For the text-containing cell, return its midpoint in [X, Y] coordinate format. 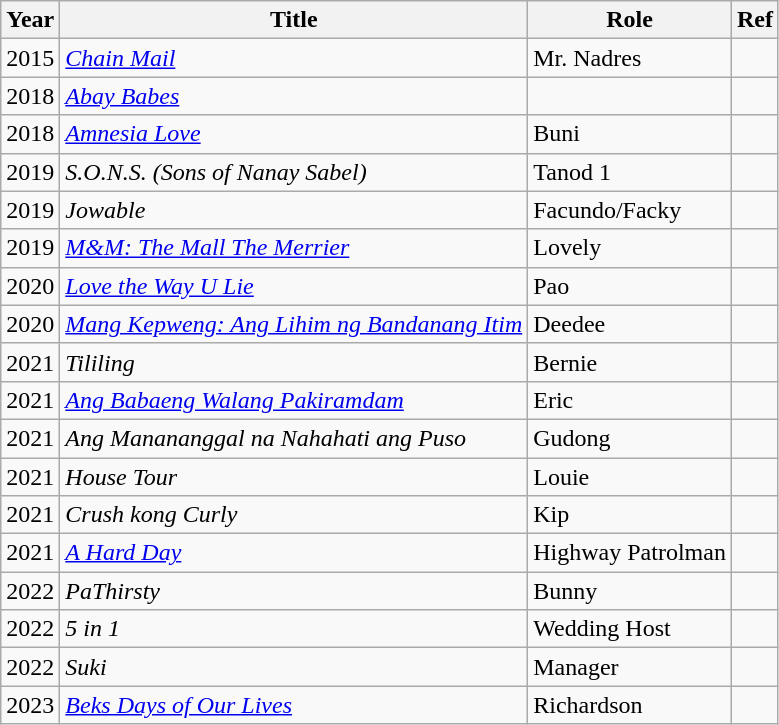
Buni [630, 134]
Ref [754, 20]
Facundo/Facky [630, 210]
Bernie [630, 362]
Tililing [294, 362]
M&M: The Mall The Merrier [294, 248]
Year [30, 20]
2023 [30, 705]
Suki [294, 667]
Role [630, 20]
PaThirsty [294, 591]
Wedding Host [630, 629]
Highway Patrolman [630, 553]
Kip [630, 515]
Ang Babaeng Walang Pakiramdam [294, 400]
Chain Mail [294, 58]
Gudong [630, 438]
Mang Kepweng: Ang Lihim ng Bandanang Itim [294, 324]
Love the Way U Lie [294, 286]
Amnesia Love [294, 134]
Louie [630, 477]
Beks Days of Our Lives [294, 705]
A Hard Day [294, 553]
Deedee [630, 324]
5 in 1 [294, 629]
Lovely [630, 248]
House Tour [294, 477]
Pao [630, 286]
Bunny [630, 591]
Ang Manananggal na Nahahati ang Puso [294, 438]
Abay Babes [294, 96]
2015 [30, 58]
Jowable [294, 210]
Mr. Nadres [630, 58]
Title [294, 20]
Crush kong Curly [294, 515]
Eric [630, 400]
Manager [630, 667]
S.O.N.S. (Sons of Nanay Sabel) [294, 172]
Tanod 1 [630, 172]
Richardson [630, 705]
